Locate the cell with the specified text and output its [x, y] center coordinate. 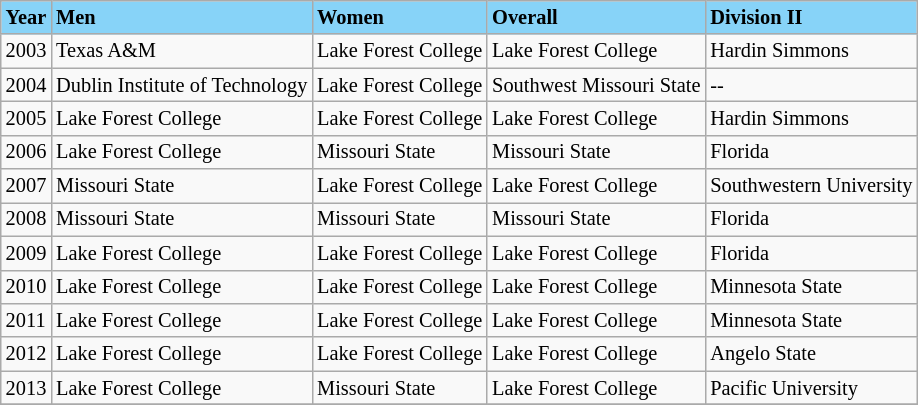
2008 [26, 219]
2005 [26, 118]
2004 [26, 85]
Men [182, 17]
2009 [26, 253]
Southwest Missouri State [596, 85]
2007 [26, 186]
2012 [26, 354]
Year [26, 17]
2003 [26, 51]
Women [400, 17]
2013 [26, 388]
Dublin Institute of Technology [182, 85]
Angelo State [811, 354]
Southwestern University [811, 186]
-- [811, 85]
2010 [26, 287]
2011 [26, 320]
Pacific University [811, 388]
Overall [596, 17]
Texas A&M [182, 51]
2006 [26, 152]
Division II [811, 17]
